Determine the [x, y] coordinate at the center of the cell enclosing the given text.  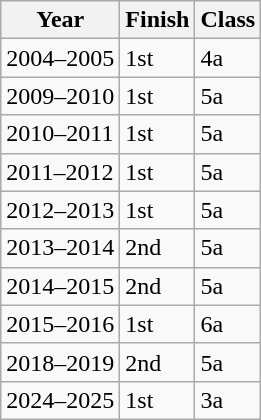
2015–2016 [60, 324]
2014–2015 [60, 286]
6a [228, 324]
4a [228, 58]
2013–2014 [60, 248]
2011–2012 [60, 172]
3a [228, 400]
2018–2019 [60, 362]
Finish [158, 20]
Class [228, 20]
2024–2025 [60, 400]
Year [60, 20]
2012–2013 [60, 210]
2004–2005 [60, 58]
2010–2011 [60, 134]
2009–2010 [60, 96]
